Detect which cell encompasses the target text, then output its (X, Y) center coordinate. 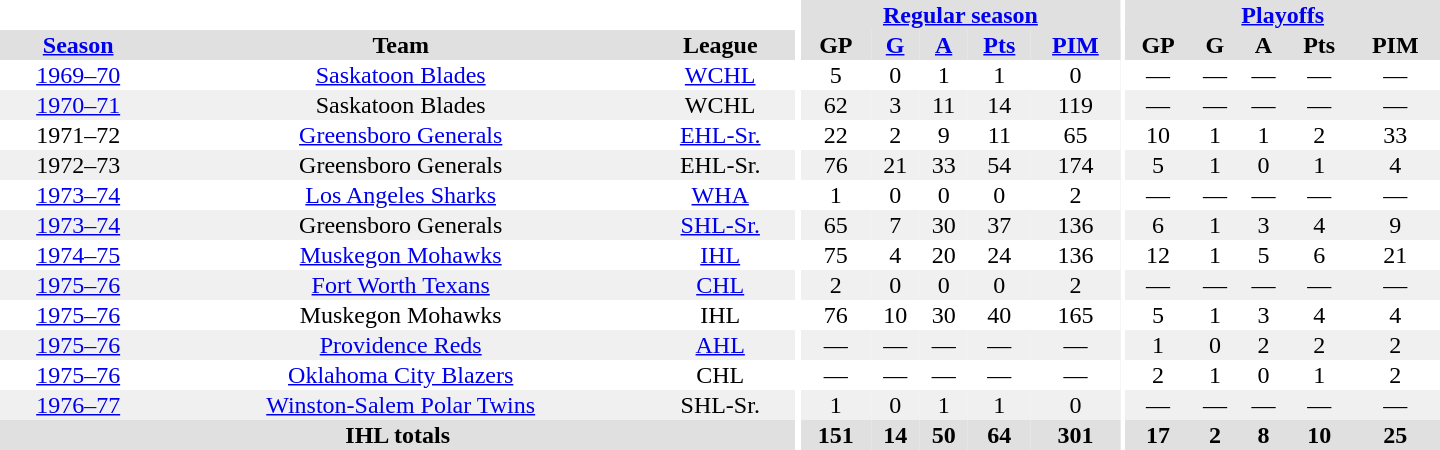
1976–77 (78, 405)
119 (1076, 105)
Providence Reds (400, 345)
1972–73 (78, 165)
165 (1076, 315)
12 (1158, 255)
IHL totals (398, 435)
Oklahoma City Blazers (400, 375)
Team (400, 45)
League (720, 45)
174 (1076, 165)
50 (944, 435)
1974–75 (78, 255)
20 (944, 255)
40 (1000, 315)
Winston-Salem Polar Twins (400, 405)
1970–71 (78, 105)
1971–72 (78, 135)
1969–70 (78, 75)
Playoffs (1282, 15)
Fort Worth Texans (400, 285)
Los Angeles Sharks (400, 195)
301 (1076, 435)
62 (836, 105)
Regular season (960, 15)
37 (1000, 225)
22 (836, 135)
AHL (720, 345)
75 (836, 255)
151 (836, 435)
8 (1264, 435)
7 (896, 225)
WHA (720, 195)
64 (1000, 435)
17 (1158, 435)
25 (1396, 435)
54 (1000, 165)
Season (78, 45)
24 (1000, 255)
